Capture the cell that displays the provided text and extract its (X, Y) central coordinate. 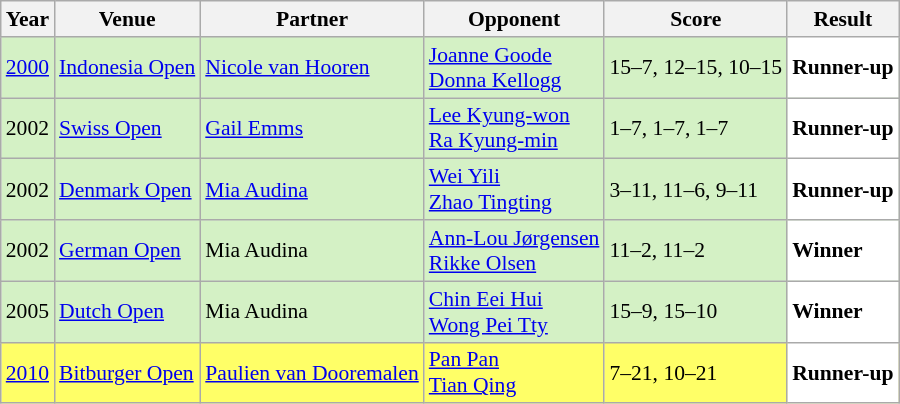
Paulien van Dooremalen (312, 372)
15–9, 15–10 (696, 312)
2010 (28, 372)
Denmark Open (127, 190)
Ann-Lou Jørgensen Rikke Olsen (514, 250)
Partner (312, 19)
German Open (127, 250)
2000 (28, 68)
Opponent (514, 19)
Pan Pan Tian Qing (514, 372)
15–7, 12–15, 10–15 (696, 68)
3–11, 11–6, 9–11 (696, 190)
2005 (28, 312)
Joanne Goode Donna Kellogg (514, 68)
Result (842, 19)
7–21, 10–21 (696, 372)
Nicole van Hooren (312, 68)
Indonesia Open (127, 68)
Dutch Open (127, 312)
Lee Kyung-won Ra Kyung-min (514, 128)
11–2, 11–2 (696, 250)
Wei Yili Zhao Tingting (514, 190)
Gail Emms (312, 128)
Chin Eei Hui Wong Pei Tty (514, 312)
Score (696, 19)
Venue (127, 19)
1–7, 1–7, 1–7 (696, 128)
Bitburger Open (127, 372)
Year (28, 19)
Swiss Open (127, 128)
